Determine the (x, y) coordinate at the center of the cell enclosing the given text.  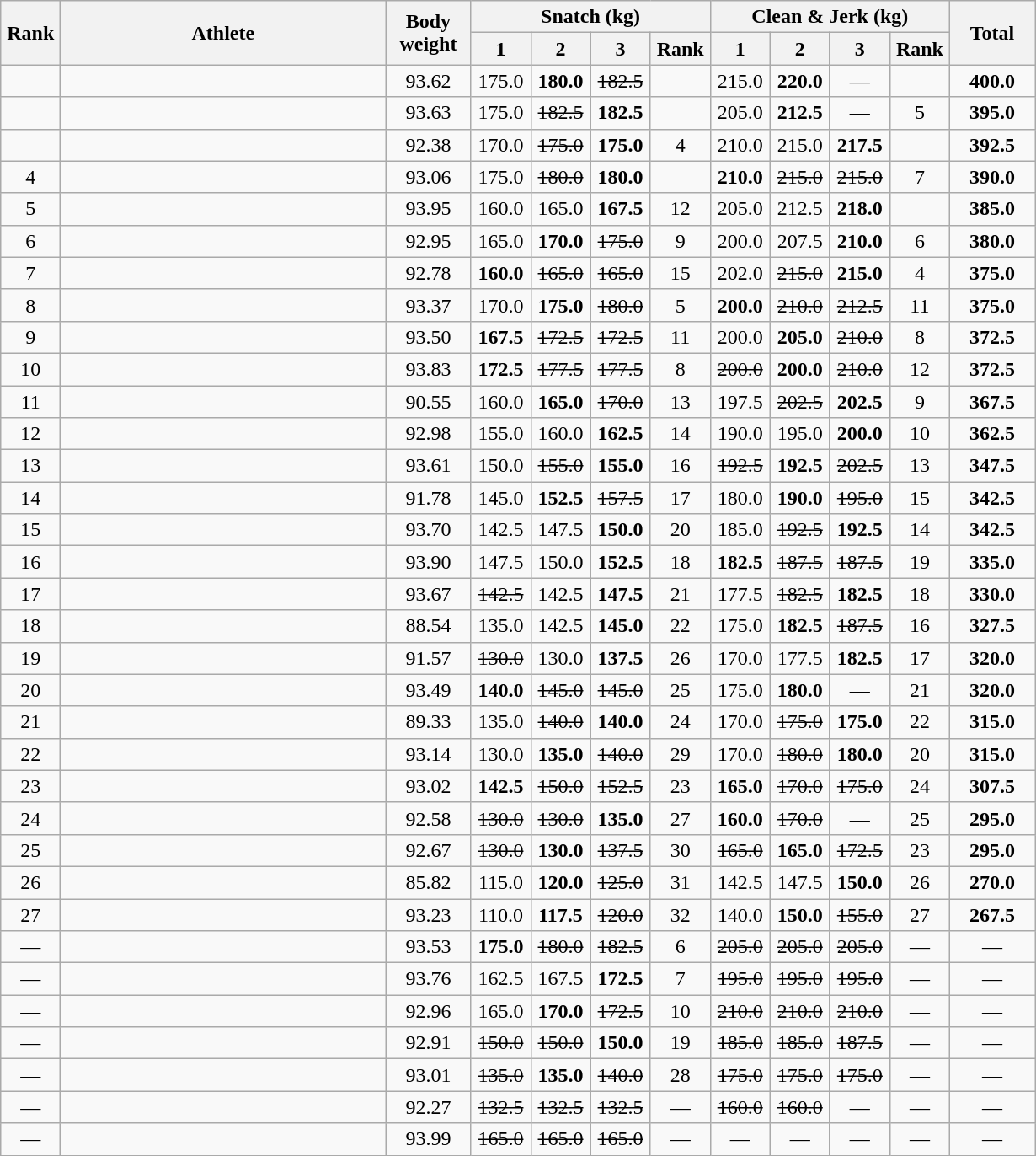
93.37 (428, 305)
92.98 (428, 434)
28 (681, 1075)
125.0 (620, 882)
92.58 (428, 818)
93.49 (428, 690)
392.5 (992, 145)
207.5 (800, 241)
220.0 (800, 81)
93.83 (428, 369)
29 (681, 754)
92.96 (428, 1011)
92.67 (428, 850)
390.0 (992, 177)
85.82 (428, 882)
307.5 (992, 786)
91.78 (428, 498)
157.5 (620, 498)
31 (681, 882)
92.95 (428, 241)
400.0 (992, 81)
115.0 (500, 882)
92.78 (428, 273)
91.57 (428, 658)
93.02 (428, 786)
367.5 (992, 402)
93.53 (428, 947)
93.06 (428, 177)
395.0 (992, 113)
93.61 (428, 466)
30 (681, 850)
88.54 (428, 626)
110.0 (500, 914)
117.5 (561, 914)
362.5 (992, 434)
93.50 (428, 337)
385.0 (992, 209)
92.38 (428, 145)
93.99 (428, 1139)
380.0 (992, 241)
Body weight (428, 33)
267.5 (992, 914)
93.67 (428, 594)
Clean & Jerk (kg) (830, 17)
Snatch (kg) (590, 17)
93.01 (428, 1075)
90.55 (428, 402)
93.70 (428, 530)
202.0 (740, 273)
93.63 (428, 113)
93.95 (428, 209)
197.5 (740, 402)
330.0 (992, 594)
270.0 (992, 882)
92.91 (428, 1043)
93.23 (428, 914)
217.5 (859, 145)
327.5 (992, 626)
93.90 (428, 562)
347.5 (992, 466)
93.14 (428, 754)
218.0 (859, 209)
335.0 (992, 562)
Athlete (223, 33)
93.62 (428, 81)
93.76 (428, 979)
32 (681, 914)
Total (992, 33)
89.33 (428, 722)
92.27 (428, 1107)
